Locate the cell with the specified text and output its [X, Y] center coordinate. 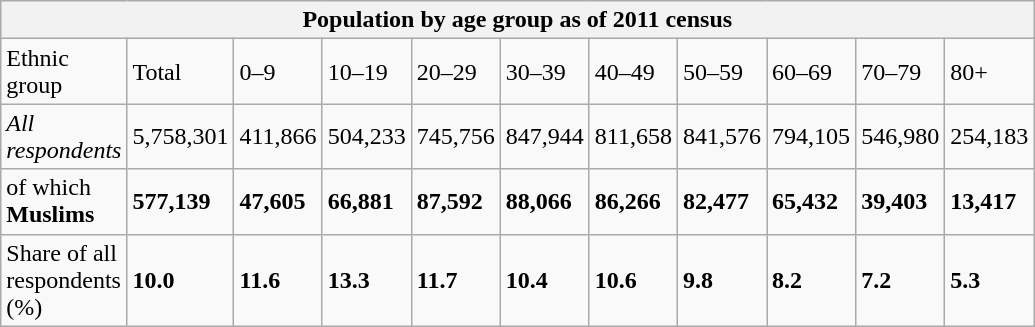
Share of all respondents (%) [64, 280]
87,592 [456, 202]
88,066 [544, 202]
411,866 [278, 136]
811,658 [633, 136]
40–49 [633, 72]
13.3 [366, 280]
50–59 [722, 72]
546,980 [900, 136]
10.0 [180, 280]
Ethnic group [64, 72]
504,233 [366, 136]
82,477 [722, 202]
8.2 [812, 280]
80+ [990, 72]
60–69 [812, 72]
7.2 [900, 280]
5.3 [990, 280]
10–19 [366, 72]
577,139 [180, 202]
11.7 [456, 280]
11.6 [278, 280]
70–79 [900, 72]
All respondents [64, 136]
841,576 [722, 136]
13,417 [990, 202]
39,403 [900, 202]
Population by age group as of 2011 census [518, 20]
20–29 [456, 72]
254,183 [990, 136]
86,266 [633, 202]
9.8 [722, 280]
794,105 [812, 136]
of which Muslims [64, 202]
66,881 [366, 202]
30–39 [544, 72]
10.4 [544, 280]
65,432 [812, 202]
47,605 [278, 202]
Total [180, 72]
10.6 [633, 280]
847,944 [544, 136]
0–9 [278, 72]
745,756 [456, 136]
5,758,301 [180, 136]
